For the text-containing cell, return its midpoint in [x, y] coordinate format. 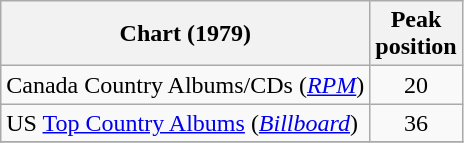
Peakposition [416, 34]
Chart (1979) [186, 34]
US Top Country Albums (Billboard) [186, 123]
Canada Country Albums/CDs (RPM) [186, 85]
20 [416, 85]
36 [416, 123]
